From the cell containing the given text, extract its center point as [X, Y] coordinate. 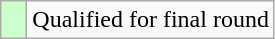
Qualified for final round [151, 20]
